Determine the [X, Y] coordinate at the center of the cell enclosing the given text.  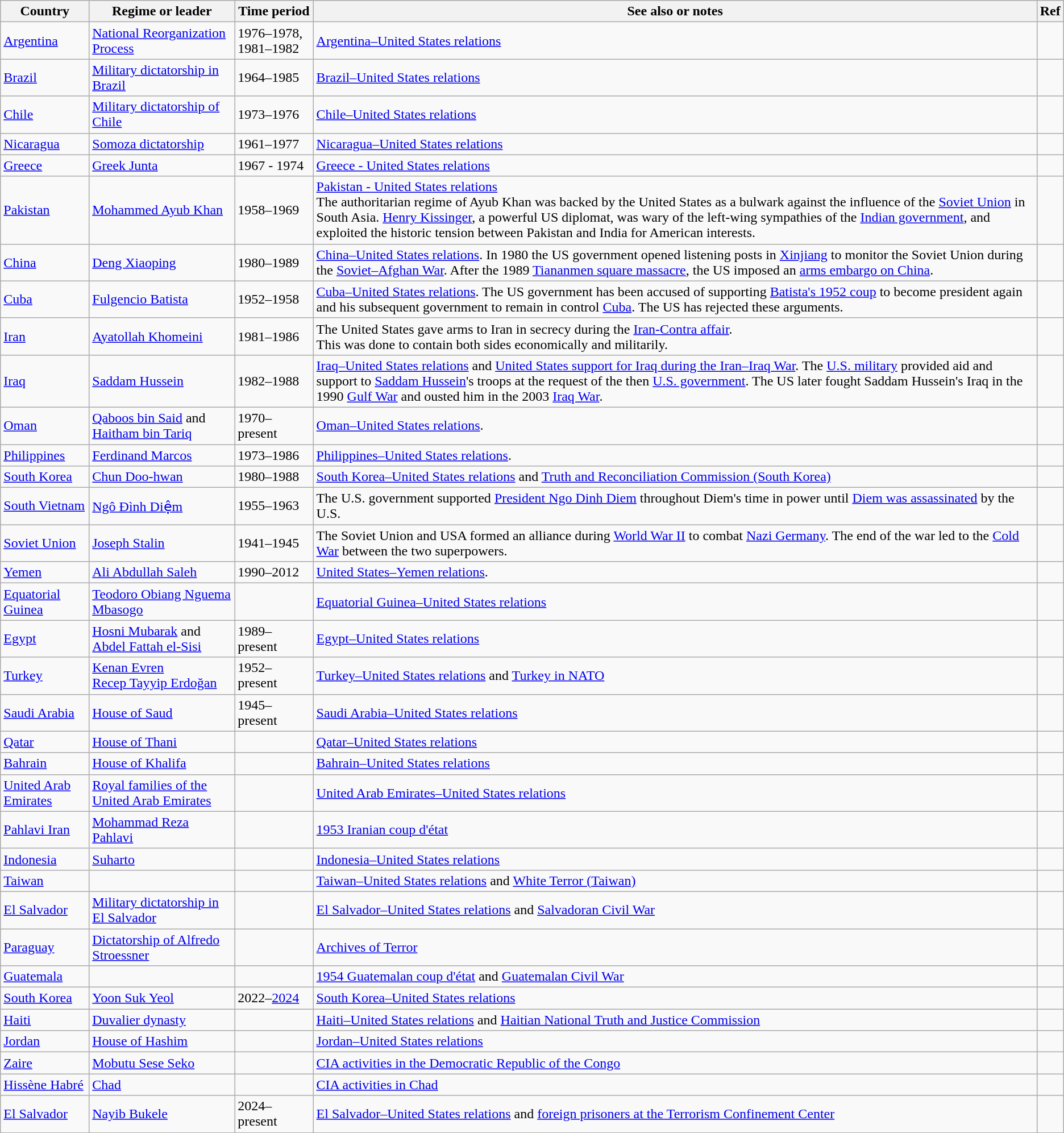
Ngô Đình Diệm [162, 506]
Paraguay [45, 947]
Military dictatorship in Brazil [162, 77]
Regime or leader [162, 11]
1981–1986 [274, 337]
1945–present [274, 713]
1952–1958 [274, 299]
Haiti–United States relations and Haitian National Truth and Justice Commission [675, 1020]
1967 - 1974 [274, 165]
Chad [162, 1085]
United Arab Emirates [45, 792]
Hissène Habré [45, 1085]
El Salvador–United States relations and foreign prisoners at the Terrorism Confinement Center [675, 1114]
Turkey–United States relations and Turkey in NATO [675, 675]
Saddam Hussein [162, 381]
Qatar [45, 742]
1964–1985 [274, 77]
Hosni Mubarak and Abdel Fattah el-Sisi [162, 639]
Jordan–United States relations [675, 1041]
Suharto [162, 859]
Pahlavi Iran [45, 830]
Pakistan [45, 210]
Qatar–United States relations [675, 742]
1976–1978, 1981–1982 [274, 41]
1982–1988 [274, 381]
Equatorial Guinea [45, 601]
Haiti [45, 1020]
House of Khalifa [162, 763]
Chun Doo-hwan [162, 477]
Royal families of the United Arab Emirates [162, 792]
Saudi Arabia [45, 713]
United States–Yemen relations. [675, 572]
1952–present [274, 675]
Kenan EvrenRecep Tayyip Erdoğan [162, 675]
Iraq [45, 381]
Bahrain–United States relations [675, 763]
1958–1969 [274, 210]
Bahrain [45, 763]
Chile–United States relations [675, 115]
Egypt [45, 639]
Brazil [45, 77]
Country [45, 11]
See also or notes [675, 11]
House of Hashim [162, 1041]
Greece - United States relations [675, 165]
CIA activities in the Democratic Republic of the Congo [675, 1063]
South Korea–United States relations and Truth and Reconciliation Commission (South Korea) [675, 477]
Philippines [45, 455]
1955–1963 [274, 506]
Taiwan–United States relations and White Terror (Taiwan) [675, 881]
Military dictatorship in El Salvador [162, 910]
Time period [274, 11]
1990–2012 [274, 572]
Taiwan [45, 881]
Nicaragua–United States relations [675, 144]
1973–1976 [274, 115]
United Arab Emirates–United States relations [675, 792]
Joseph Stalin [162, 543]
Zaire [45, 1063]
The United States gave arms to Iran in secrecy during the Iran-Contra affair.This was done to contain both sides economically and militarily. [675, 337]
Teodoro Obiang Nguema Mbasogo [162, 601]
South Vietnam [45, 506]
Philippines–United States relations. [675, 455]
South Korea–United States relations [675, 998]
1954 Guatemalan coup d'état and Guatemalan Civil War [675, 977]
Indonesia–United States relations [675, 859]
1970–present [274, 425]
Turkey [45, 675]
1961–1977 [274, 144]
CIA activities in Chad [675, 1085]
Mobutu Sese Seko [162, 1063]
Oman [45, 425]
1980–1988 [274, 477]
Yemen [45, 572]
Military dictatorship of Chile [162, 115]
Fulgencio Batista [162, 299]
Ref [1050, 11]
Egypt–United States relations [675, 639]
China [45, 263]
Yoon Suk Yeol [162, 998]
Cuba [45, 299]
Soviet Union [45, 543]
Argentina [45, 41]
Ayatollah Khomeini [162, 337]
1989–present [274, 639]
1980–1989 [274, 263]
Nicaragua [45, 144]
Archives of Terror [675, 947]
The U.S. government supported President Ngo Dinh Diem throughout Diem's time in power until Diem was assassinated by the U.S. [675, 506]
House of Thani [162, 742]
National Reorganization Process [162, 41]
1941–1945 [274, 543]
1953 Iranian coup d'état [675, 830]
House of Saud [162, 713]
Iran [45, 337]
1973–1986 [274, 455]
Saudi Arabia–United States relations [675, 713]
Greece [45, 165]
El Salvador–United States relations and Salvadoran Civil War [675, 910]
Guatemala [45, 977]
Somoza dictatorship [162, 144]
Mohammad Reza Pahlavi [162, 830]
Jordan [45, 1041]
2024–present [274, 1114]
Chile [45, 115]
Indonesia [45, 859]
Nayib Bukele [162, 1114]
Deng Xiaoping [162, 263]
Duvalier dynasty [162, 1020]
Dictatorship of Alfredo Stroessner [162, 947]
Argentina–United States relations [675, 41]
Oman–United States relations. [675, 425]
Ferdinand Marcos [162, 455]
Brazil–United States relations [675, 77]
Mohammed Ayub Khan [162, 210]
Greek Junta [162, 165]
Equatorial Guinea–United States relations [675, 601]
Qaboos bin Said and Haitham bin Tariq [162, 425]
Ali Abdullah Saleh [162, 572]
2022–2024 [274, 998]
